Find where the given text appears and provide that cell's center as [X, Y] coordinate. 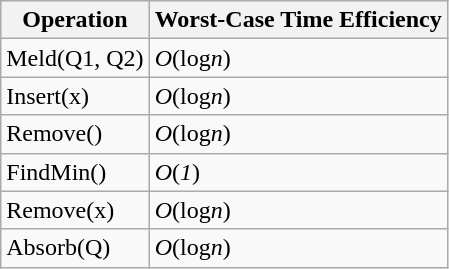
O(1) [298, 172]
Remove(x) [75, 210]
Worst-Case Time Efficiency [298, 20]
Insert(x) [75, 96]
Absorb(Q) [75, 248]
Meld(Q1, Q2) [75, 58]
Operation [75, 20]
Remove() [75, 134]
FindMin() [75, 172]
